For the text-containing cell, return its midpoint in (x, y) coordinate format. 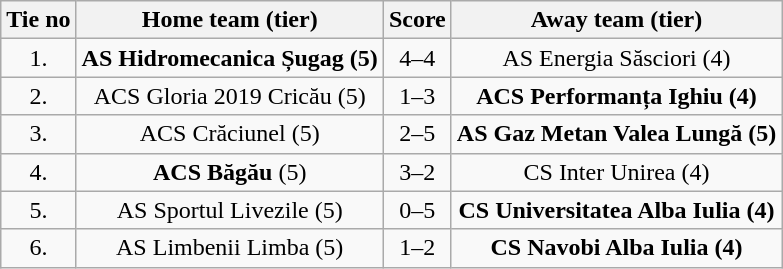
Score (417, 20)
Away team (tier) (616, 20)
AS Energia Săsciori (4) (616, 58)
Home team (tier) (230, 20)
1–2 (417, 248)
AS Hidromecanica Șugag (5) (230, 58)
ACS Crăciunel (5) (230, 134)
ACS Băgău (5) (230, 172)
1. (38, 58)
ACS Performanța Ighiu (4) (616, 96)
6. (38, 248)
4. (38, 172)
3–2 (417, 172)
2. (38, 96)
5. (38, 210)
2–5 (417, 134)
3. (38, 134)
Tie no (38, 20)
ACS Gloria 2019 Cricău (5) (230, 96)
1–3 (417, 96)
AS Gaz Metan Valea Lungă (5) (616, 134)
4–4 (417, 58)
0–5 (417, 210)
CS Navobi Alba Iulia (4) (616, 248)
CS Inter Unirea (4) (616, 172)
CS Universitatea Alba Iulia (4) (616, 210)
AS Limbenii Limba (5) (230, 248)
AS Sportul Livezile (5) (230, 210)
